Extract the [x, y] coordinate from the center of the cell holding the provided text.  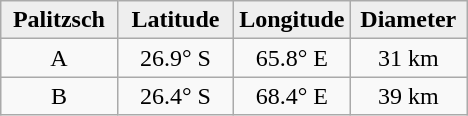
Palitzsch [59, 20]
68.4° E [292, 96]
31 km [408, 58]
A [59, 58]
65.8° E [292, 58]
26.9° S [175, 58]
B [59, 96]
Diameter [408, 20]
Latitude [175, 20]
26.4° S [175, 96]
39 km [408, 96]
Longitude [292, 20]
